Scan for the cell matching the given text and deliver its [x, y] coordinate at center. 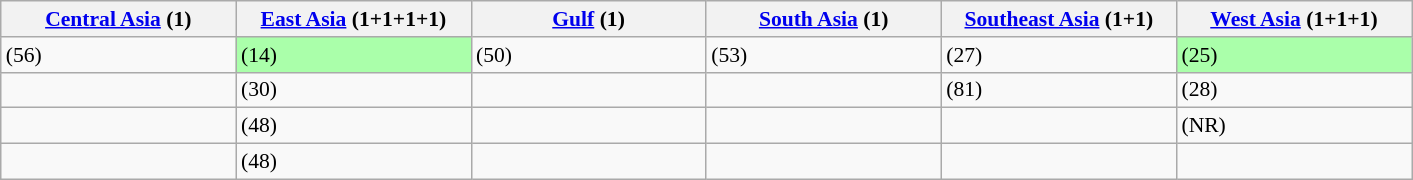
(28) [1294, 90]
(81) [1058, 90]
(53) [824, 55]
(50) [588, 55]
Central Asia (1) [118, 19]
(NR) [1294, 126]
East Asia (1+1+1+1) [354, 19]
Gulf (1) [588, 19]
Southeast Asia (1+1) [1058, 19]
(25) [1294, 55]
(27) [1058, 55]
(56) [118, 55]
South Asia (1) [824, 19]
(14) [354, 55]
West Asia (1+1+1) [1294, 19]
(30) [354, 90]
